Capture the cell that displays the provided text and extract its (x, y) central coordinate. 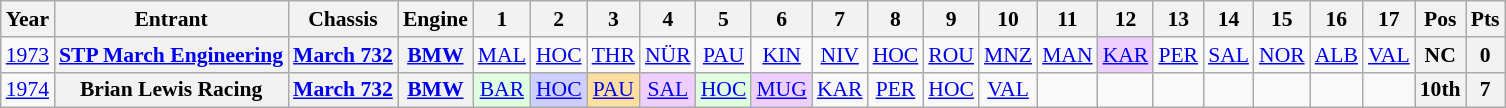
8 (896, 19)
1 (502, 19)
0 (1486, 55)
BAR (502, 90)
NIV (840, 55)
14 (1228, 19)
MAL (502, 55)
ROU (951, 55)
2 (559, 19)
Engine (436, 19)
ALB (1336, 55)
MAN (1068, 55)
Pts (1486, 19)
Chassis (343, 19)
3 (614, 19)
9 (951, 19)
6 (782, 19)
1974 (28, 90)
10th (1440, 90)
Pos (1440, 19)
11 (1068, 19)
NC (1440, 55)
12 (1126, 19)
13 (1178, 19)
STP March Engineering (171, 55)
MNZ (1008, 55)
Year (28, 19)
Brian Lewis Racing (171, 90)
MUG (782, 90)
1973 (28, 55)
17 (1389, 19)
NÜR (668, 55)
Entrant (171, 19)
THR (614, 55)
15 (1282, 19)
NOR (1282, 55)
5 (724, 19)
10 (1008, 19)
4 (668, 19)
KIN (782, 55)
16 (1336, 19)
